Scan for the cell matching the given text and deliver its (x, y) coordinate at center. 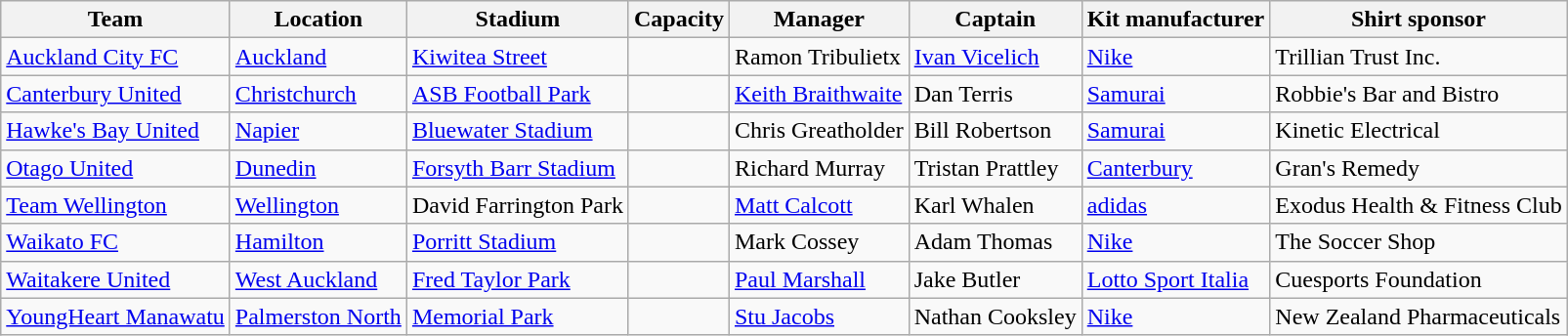
Jake Butler (995, 279)
Chris Greatholder (819, 131)
Porritt Stadium (518, 242)
Richard Murray (819, 168)
Captain (995, 20)
Hamilton (318, 242)
West Auckland (318, 279)
Napier (318, 131)
Team Wellington (115, 205)
Mark Cossey (819, 242)
Manager (819, 20)
Canterbury (1176, 168)
Fred Taylor Park (518, 279)
Matt Calcott (819, 205)
Auckland City FC (115, 57)
Forsyth Barr Stadium (518, 168)
Lotto Sport Italia (1176, 279)
Waitakere United (115, 279)
Nathan Cooksley (995, 316)
Kinetic Electrical (1419, 131)
Shirt sponsor (1419, 20)
Keith Braithwaite (819, 94)
Ivan Vicelich (995, 57)
Canterbury United (115, 94)
Waikato FC (115, 242)
Capacity (678, 20)
Robbie's Bar and Bistro (1419, 94)
Bill Robertson (995, 131)
Ramon Tribulietx (819, 57)
Otago United (115, 168)
Wellington (318, 205)
Karl Whalen (995, 205)
adidas (1176, 205)
Auckland (318, 57)
Palmerston North (318, 316)
Christchurch (318, 94)
Dan Terris (995, 94)
Dunedin (318, 168)
Bluewater Stadium (518, 131)
Exodus Health & Fitness Club (1419, 205)
Kit manufacturer (1176, 20)
Adam Thomas (995, 242)
Trillian Trust Inc. (1419, 57)
Hawke's Bay United (115, 131)
Location (318, 20)
Paul Marshall (819, 279)
Gran's Remedy (1419, 168)
YoungHeart Manawatu (115, 316)
Team (115, 20)
The Soccer Shop (1419, 242)
Tristan Prattley (995, 168)
New Zealand Pharmaceuticals (1419, 316)
Kiwitea Street (518, 57)
Stadium (518, 20)
Stu Jacobs (819, 316)
Memorial Park (518, 316)
ASB Football Park (518, 94)
David Farrington Park (518, 205)
Cuesports Foundation (1419, 279)
